Return the [x, y] coordinate for the center point of the cell that contains the specified text.  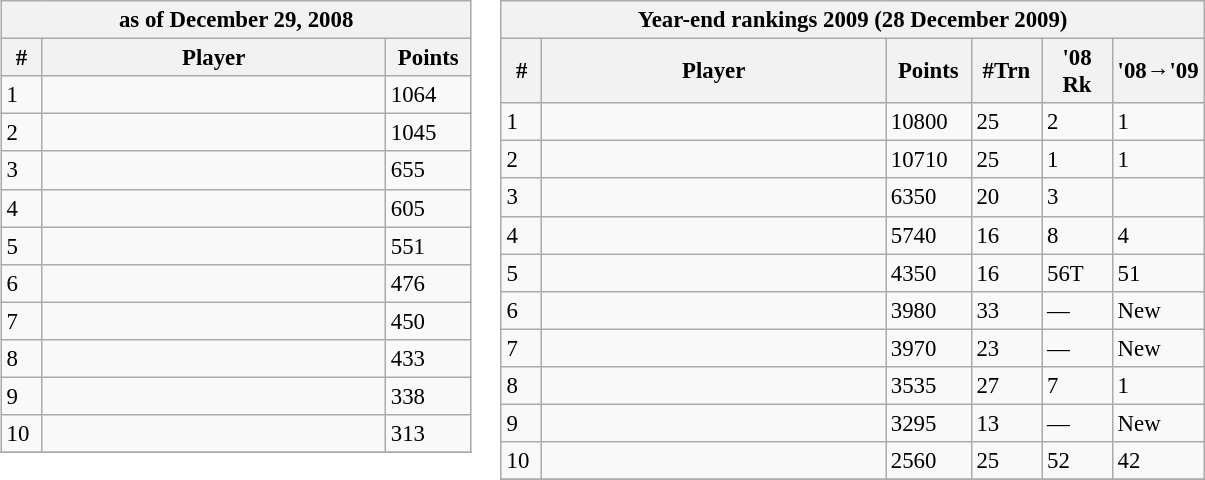
27 [1006, 385]
10800 [929, 122]
4350 [929, 273]
3980 [929, 310]
33 [1006, 310]
#Trn [1006, 72]
3970 [929, 348]
2560 [929, 461]
313 [428, 434]
Year-end rankings 2009 (28 December 2009) [852, 20]
433 [428, 358]
51 [1158, 273]
6350 [929, 197]
'08→'09 [1158, 72]
52 [1078, 461]
13 [1006, 423]
450 [428, 321]
23 [1006, 348]
as of December 29, 2008 [236, 20]
1064 [428, 95]
'08 Rk [1078, 72]
20 [1006, 197]
476 [428, 283]
56T [1078, 273]
42 [1158, 461]
551 [428, 246]
10710 [929, 160]
1045 [428, 133]
3295 [929, 423]
655 [428, 170]
5740 [929, 235]
605 [428, 208]
338 [428, 396]
3535 [929, 385]
